Capture the cell that displays the provided text and extract its [X, Y] central coordinate. 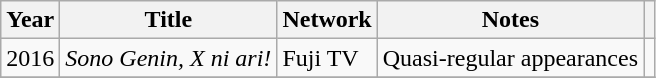
Fuji TV [327, 58]
Sono Genin, X ni ari! [168, 58]
2016 [30, 58]
Notes [510, 20]
Title [168, 20]
Network [327, 20]
Year [30, 20]
Quasi-regular appearances [510, 58]
